Locate the cell with the specified text and output its (X, Y) center coordinate. 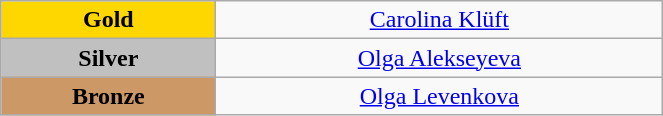
Silver (108, 58)
Carolina Klüft (440, 20)
Olga Levenkova (440, 96)
Gold (108, 20)
Bronze (108, 96)
Olga Alekseyeva (440, 58)
